Find where the given text appears and provide that cell's center as [X, Y] coordinate. 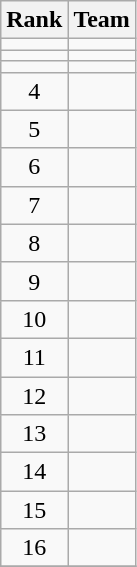
8 [34, 243]
Team [102, 20]
15 [34, 510]
10 [34, 319]
6 [34, 167]
12 [34, 395]
11 [34, 357]
13 [34, 434]
7 [34, 205]
5 [34, 129]
4 [34, 91]
Rank [34, 20]
14 [34, 472]
16 [34, 548]
9 [34, 281]
